For the text-containing cell, return its midpoint in (x, y) coordinate format. 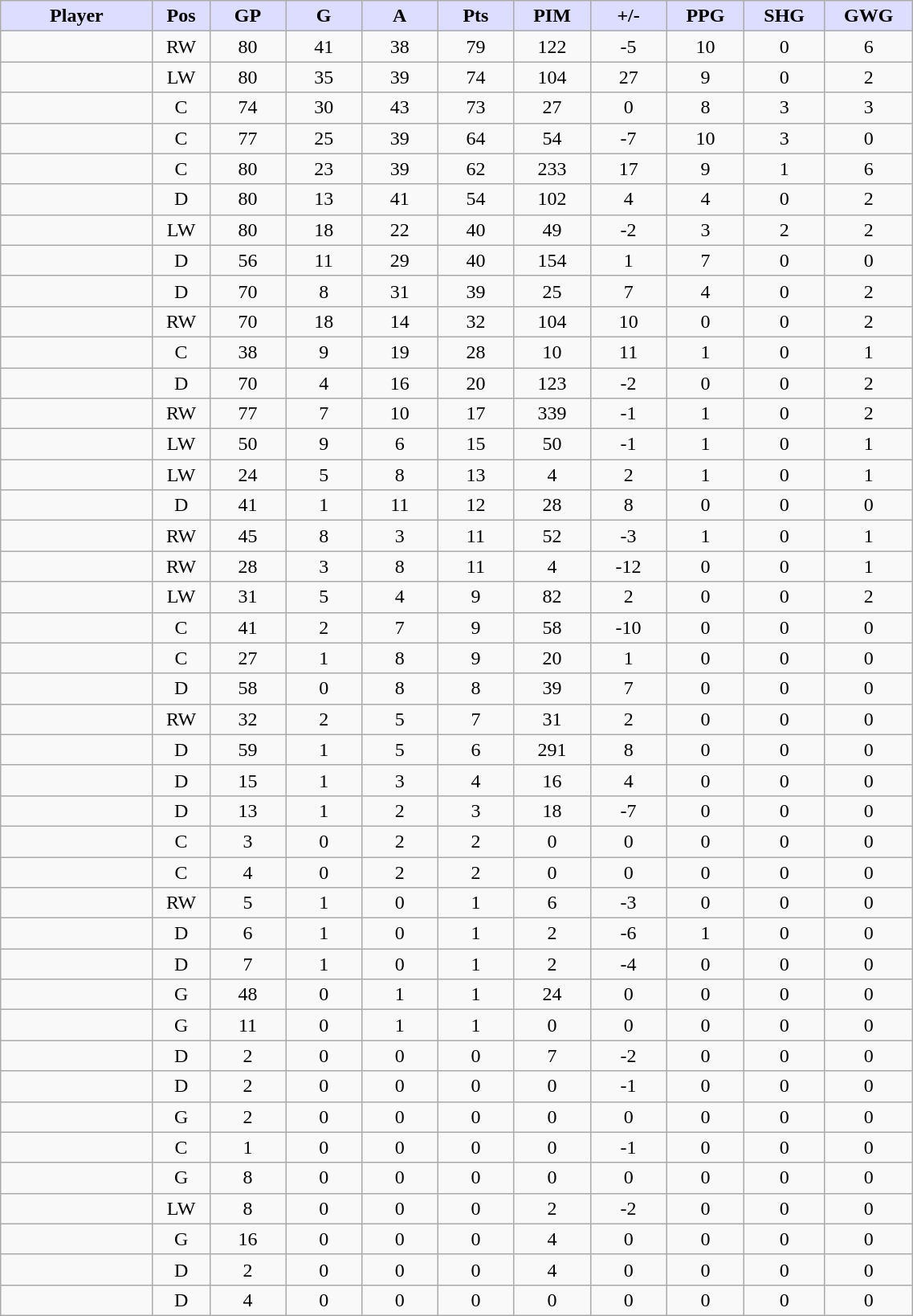
52 (552, 536)
29 (400, 260)
30 (324, 108)
SHG (785, 16)
233 (552, 169)
45 (247, 536)
82 (552, 597)
73 (475, 108)
PIM (552, 16)
-10 (628, 627)
122 (552, 47)
64 (475, 138)
PPG (705, 16)
35 (324, 77)
-12 (628, 566)
102 (552, 199)
Player (77, 16)
339 (552, 414)
154 (552, 260)
-4 (628, 964)
Pos (181, 16)
Pts (475, 16)
A (400, 16)
79 (475, 47)
62 (475, 169)
59 (247, 750)
GP (247, 16)
19 (400, 352)
48 (247, 995)
-5 (628, 47)
12 (475, 505)
123 (552, 383)
56 (247, 260)
14 (400, 321)
49 (552, 230)
-6 (628, 934)
23 (324, 169)
GWG (868, 16)
22 (400, 230)
291 (552, 750)
43 (400, 108)
+/- (628, 16)
